From the cell containing the given text, extract its center point as [x, y] coordinate. 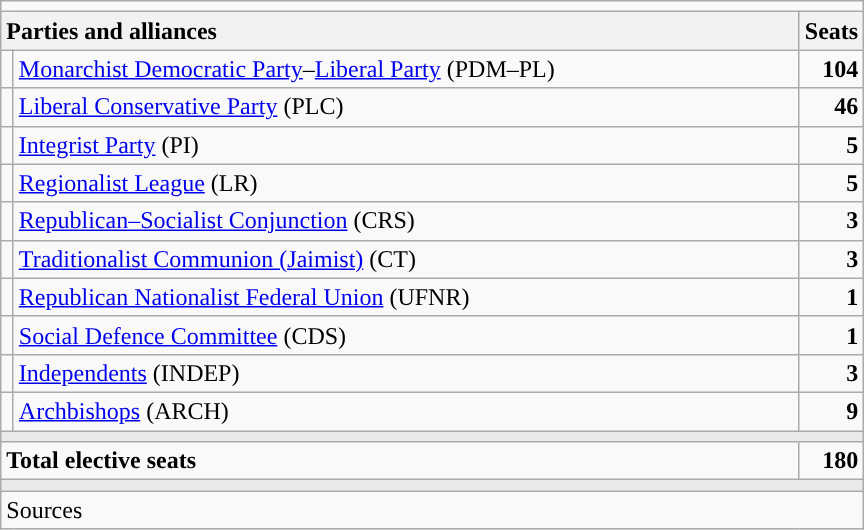
180 [831, 461]
Independents (INDEP) [406, 373]
Integrist Party (PI) [406, 145]
46 [831, 107]
Sources [432, 510]
Social Defence Committee (CDS) [406, 335]
Parties and alliances [400, 31]
9 [831, 411]
Seats [831, 31]
Republican–Socialist Conjunction (CRS) [406, 221]
Liberal Conservative Party (PLC) [406, 107]
Total elective seats [400, 461]
Traditionalist Communion (Jaimist) (CT) [406, 259]
104 [831, 69]
Archbishops (ARCH) [406, 411]
Republican Nationalist Federal Union (UFNR) [406, 297]
Monarchist Democratic Party–Liberal Party (PDM–PL) [406, 69]
Regionalist League (LR) [406, 183]
